Locate the cell with the specified text and output its [X, Y] center coordinate. 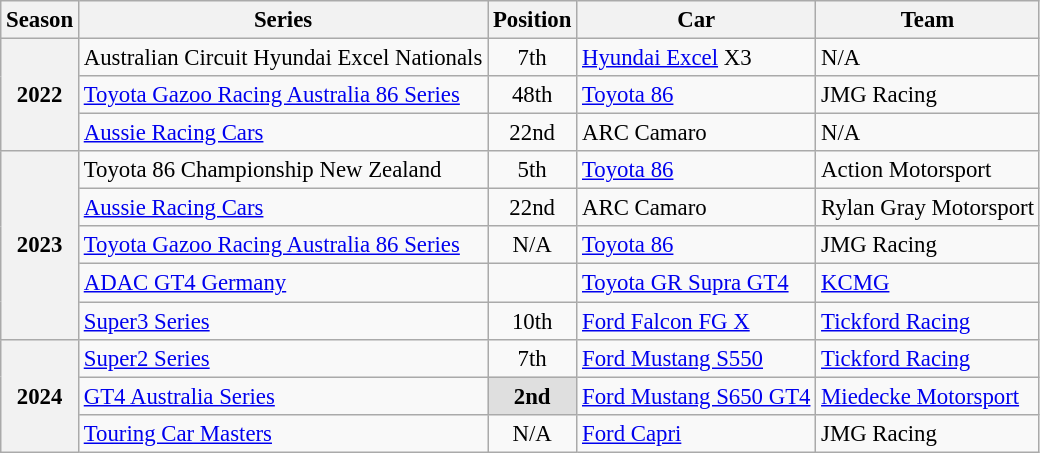
Hyundai Excel X3 [696, 58]
GT4 Australia Series [282, 396]
KCMG [928, 283]
2024 [40, 396]
2022 [40, 96]
2nd [532, 396]
Touring Car Masters [282, 433]
Season [40, 20]
Super2 Series [282, 358]
Rylan Gray Motorsport [928, 208]
Car [696, 20]
Action Motorsport [928, 170]
ADAC GT4 Germany [282, 283]
Team [928, 20]
Ford Mustang S550 [696, 358]
Miedecke Motorsport [928, 396]
Toyota 86 Championship New Zealand [282, 170]
Ford Mustang S650 GT4 [696, 396]
48th [532, 95]
Super3 Series [282, 321]
2023 [40, 245]
Toyota GR Supra GT4 [696, 283]
Australian Circuit Hyundai Excel Nationals [282, 58]
Ford Capri [696, 433]
Ford Falcon FG X [696, 321]
Series [282, 20]
10th [532, 321]
5th [532, 170]
Position [532, 20]
